Locate the cell with the specified text and output its [X, Y] center coordinate. 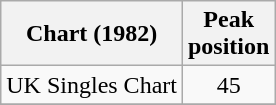
45 [228, 85]
Chart (1982) [92, 34]
Peakposition [228, 34]
UK Singles Chart [92, 85]
